Return (x, y) of the center of cell containing provided text 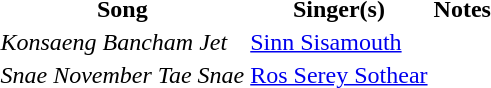
Sinn Sisamouth (339, 42)
